Determine the (X, Y) coordinate at the center of the cell enclosing the given text.  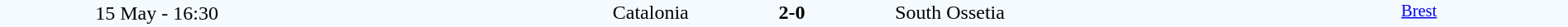
Catalonia (501, 12)
2-0 (791, 12)
South Ossetia (1082, 12)
15 May - 16:30 (157, 13)
Brest (1419, 13)
